Provide the [X, Y] coordinate of the cell's center where the given text is located.  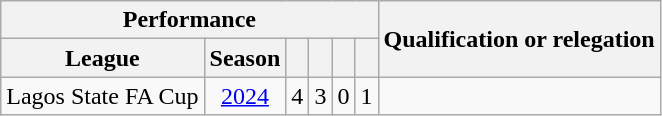
1 [366, 96]
Lagos State FA Cup [102, 96]
4 [298, 96]
League [102, 58]
2024 [245, 96]
Season [245, 58]
Qualification or relegation [519, 39]
Performance [190, 20]
0 [344, 96]
3 [320, 96]
